Scan for the cell matching the given text and deliver its (x, y) coordinate at center. 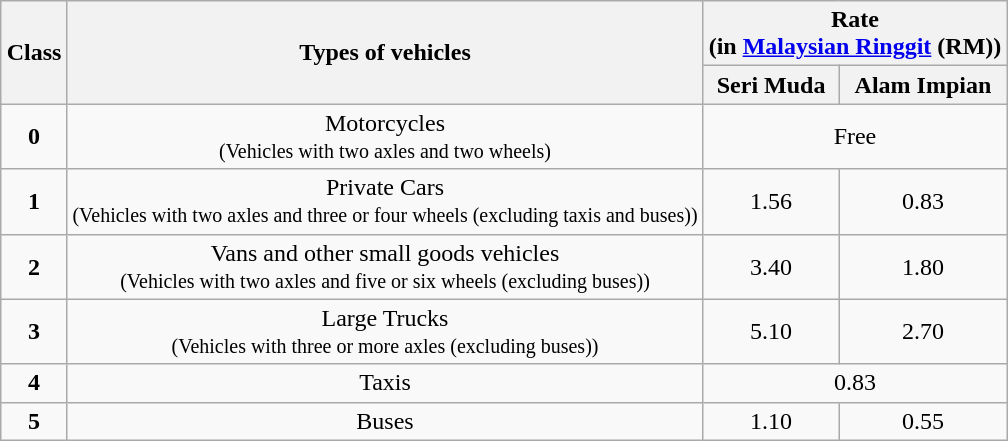
Alam Impian (923, 85)
Large Trucks(Vehicles with three or more axles (excluding buses)) (385, 332)
Free (855, 136)
0 (34, 136)
3.40 (771, 266)
Motorcycles(Vehicles with two axles and two wheels) (385, 136)
Class (34, 52)
Types of vehicles (385, 52)
1.10 (771, 421)
0.55 (923, 421)
1.56 (771, 202)
4 (34, 383)
2.70 (923, 332)
2 (34, 266)
Seri Muda (771, 85)
Taxis (385, 383)
Private Cars(Vehicles with two axles and three or four wheels (excluding taxis and buses)) (385, 202)
3 (34, 332)
1 (34, 202)
Vans and other small goods vehicles(Vehicles with two axles and five or six wheels (excluding buses)) (385, 266)
5.10 (771, 332)
5 (34, 421)
Buses (385, 421)
Rate(in Malaysian Ringgit (RM)) (855, 34)
1.80 (923, 266)
